Search for the cell housing the specified text and yield its [x, y] center coordinate. 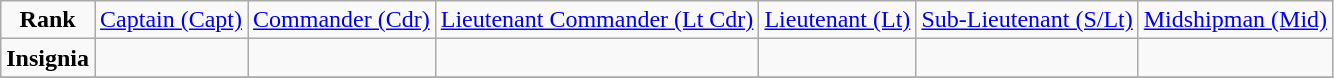
Insignia [48, 58]
Lieutenant (Lt) [838, 20]
Midshipman (Mid) [1235, 20]
Captain (Capt) [172, 20]
Rank [48, 20]
Sub-Lieutenant (S/Lt) [1027, 20]
Commander (Cdr) [342, 20]
Lieutenant Commander (Lt Cdr) [597, 20]
